Return (X, Y) of the center of cell containing provided text 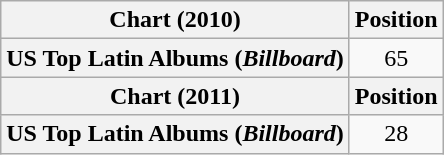
28 (396, 134)
Chart (2011) (176, 96)
65 (396, 58)
Chart (2010) (176, 20)
